Provide the (X, Y) coordinate of the cell's center where the given text is located.  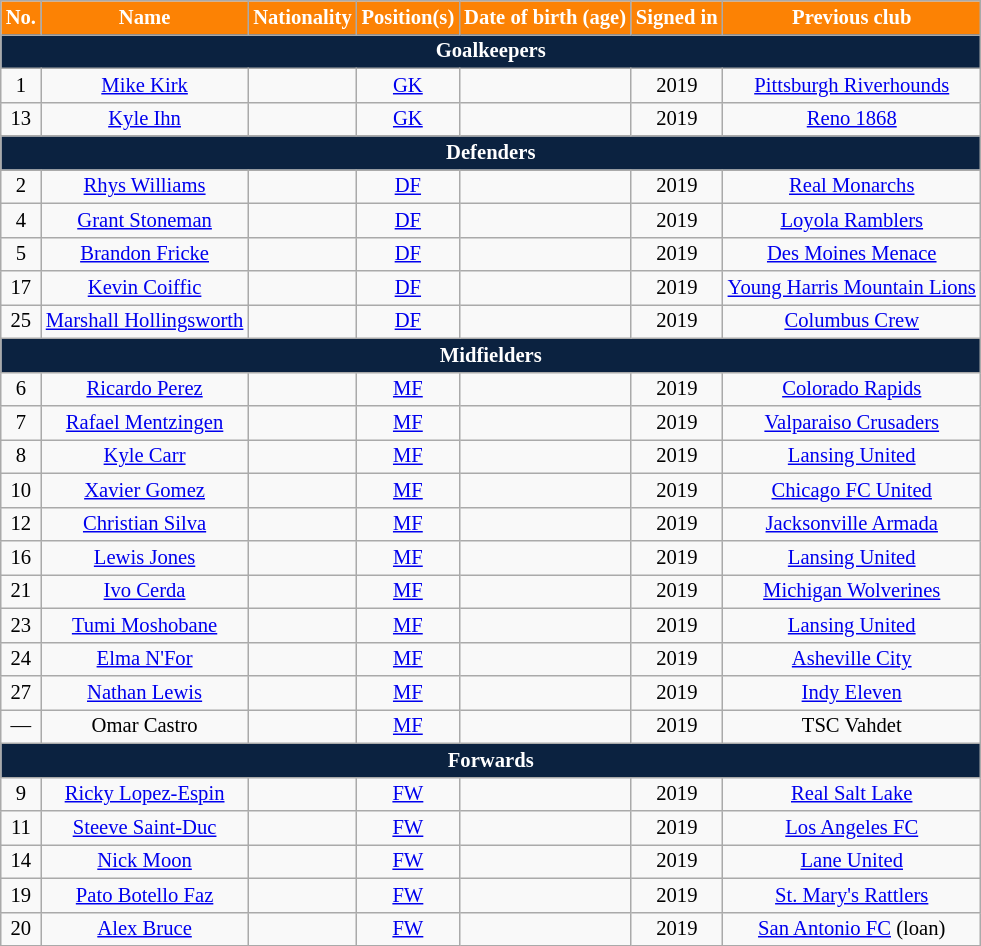
Alex Bruce (144, 929)
5 (21, 254)
2 (21, 186)
Nick Moon (144, 861)
Ivo Cerda (144, 591)
Michigan Wolverines (852, 591)
Xavier Gomez (144, 490)
Marshall Hollingsworth (144, 321)
TSC Vahdet (852, 726)
Grant Stoneman (144, 220)
23 (21, 625)
Kyle Carr (144, 456)
Real Monarchs (852, 186)
20 (21, 929)
Asheville City (852, 659)
13 (21, 119)
Kevin Coiffic (144, 287)
21 (21, 591)
Columbus Crew (852, 321)
Pittsburgh Riverhounds (852, 85)
Omar Castro (144, 726)
Kyle Ihn (144, 119)
17 (21, 287)
St. Mary's Rattlers (852, 895)
10 (21, 490)
Signed in (677, 17)
No. (21, 17)
Los Angeles FC (852, 827)
Pato Botello Faz (144, 895)
4 (21, 220)
Nationality (302, 17)
24 (21, 659)
Christian Silva (144, 524)
Previous club (852, 17)
Jacksonville Armada (852, 524)
6 (21, 389)
Reno 1868 (852, 119)
27 (21, 693)
— (21, 726)
Elma N'For (144, 659)
Goalkeepers (491, 51)
Steeve Saint-Duc (144, 827)
19 (21, 895)
Mike Kirk (144, 85)
Nathan Lewis (144, 693)
San Antonio FC (loan) (852, 929)
11 (21, 827)
Lewis Jones (144, 557)
Defenders (491, 153)
Forwards (491, 760)
Colorado Rapids (852, 389)
Chicago FC United (852, 490)
Real Salt Lake (852, 794)
Young Harris Mountain Lions (852, 287)
Indy Eleven (852, 693)
Date of birth (age) (545, 17)
Position(s) (408, 17)
Ricardo Perez (144, 389)
9 (21, 794)
12 (21, 524)
Rafael Mentzingen (144, 423)
Midfielders (491, 355)
16 (21, 557)
7 (21, 423)
Tumi Moshobane (144, 625)
Rhys Williams (144, 186)
25 (21, 321)
Brandon Fricke (144, 254)
Lane United (852, 861)
Des Moines Menace (852, 254)
14 (21, 861)
8 (21, 456)
Valparaiso Crusaders (852, 423)
1 (21, 85)
Ricky Lopez-Espin (144, 794)
Name (144, 17)
Loyola Ramblers (852, 220)
